Return the [x, y] coordinate for the center point of the cell that contains the specified text.  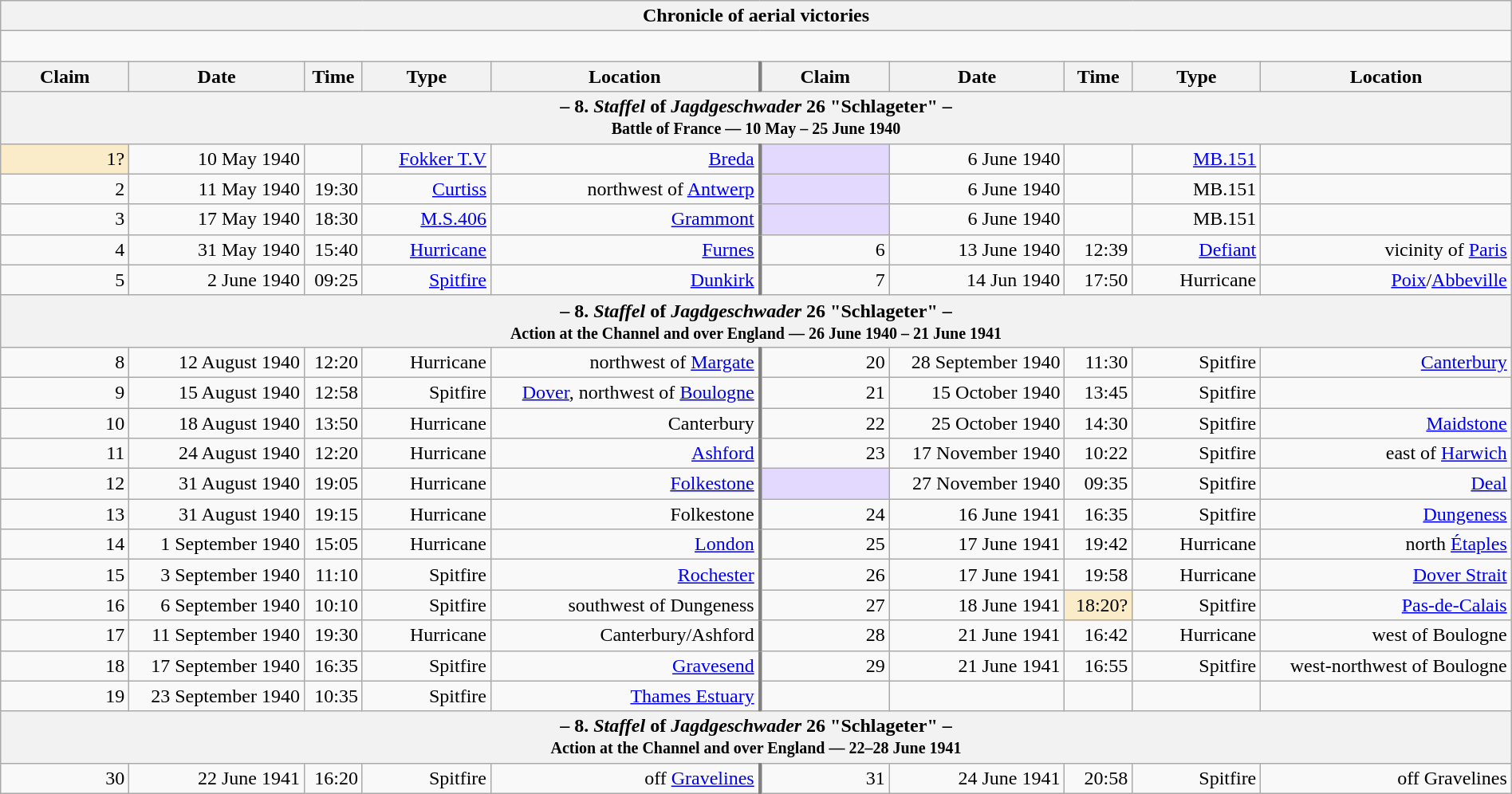
15:05 [333, 544]
19:42 [1099, 544]
8 [65, 362]
Dungeness [1386, 514]
vicinity of Paris [1386, 250]
Chronicle of aerial victories [756, 16]
– 8. Staffel of Jagdgeschwader 26 "Schlageter" –Action at the Channel and over England — 22–28 June 1941 [756, 737]
3 September 1940 [217, 575]
31 May 1940 [217, 250]
16:55 [1099, 666]
10:35 [333, 696]
20:58 [1099, 778]
14 [65, 544]
17:50 [1099, 280]
Fokker T.V [426, 159]
17 September 1940 [217, 666]
1 September 1940 [217, 544]
Dunkirk [625, 280]
Grammont [625, 219]
22 [825, 423]
17 November 1940 [977, 454]
28 [825, 635]
7 [825, 280]
15 [65, 575]
17 May 1940 [217, 219]
northwest of Margate [625, 362]
Ashford [625, 454]
18:30 [333, 219]
29 [825, 666]
21 [825, 392]
11 May 1940 [217, 189]
15 October 1940 [977, 392]
Curtiss [426, 189]
19:58 [1099, 575]
1? [65, 159]
15 August 1940 [217, 392]
30 [65, 778]
22 June 1941 [217, 778]
14:30 [1099, 423]
6 September 1940 [217, 605]
18 [65, 666]
16:42 [1099, 635]
18 June 1941 [977, 605]
3 [65, 219]
12 [65, 484]
4 [65, 250]
17 [65, 635]
north Étaples [1386, 544]
20 [825, 362]
11:30 [1099, 362]
09:35 [1099, 484]
Pas-de-Calais [1386, 605]
Gravesend [625, 666]
M.S.406 [426, 219]
28 September 1940 [977, 362]
Thames Estuary [625, 696]
Defiant [1196, 250]
10:10 [333, 605]
northwest of Antwerp [625, 189]
Dover Strait [1386, 575]
12:58 [333, 392]
27 [825, 605]
10 [65, 423]
10:22 [1099, 454]
27 November 1940 [977, 484]
London [625, 544]
Dover, northwest of Boulogne [625, 392]
5 [65, 280]
11 September 1940 [217, 635]
Breda [625, 159]
Furnes [625, 250]
16 [65, 605]
25 [825, 544]
9 [65, 392]
6 [825, 250]
west-northwest of Boulogne [1386, 666]
19:15 [333, 514]
09:25 [333, 280]
23 [825, 454]
14 Jun 1940 [977, 280]
19:05 [333, 484]
Canterbury/Ashford [625, 635]
31 [825, 778]
12:39 [1099, 250]
11:10 [333, 575]
13 June 1940 [977, 250]
24 [825, 514]
– 8. Staffel of Jagdgeschwader 26 "Schlageter" –Battle of France — 10 May – 25 June 1940 [756, 118]
19 [65, 696]
southwest of Dungeness [625, 605]
12 August 1940 [217, 362]
26 [825, 575]
Maidstone [1386, 423]
15:40 [333, 250]
13 [65, 514]
18 August 1940 [217, 423]
2 June 1940 [217, 280]
18:20? [1099, 605]
25 October 1940 [977, 423]
23 September 1940 [217, 696]
– 8. Staffel of Jagdgeschwader 26 "Schlageter" –Action at the Channel and over England — 26 June 1940 – 21 June 1941 [756, 320]
Deal [1386, 484]
10 May 1940 [217, 159]
Rochester [625, 575]
24 August 1940 [217, 454]
13:45 [1099, 392]
16 June 1941 [977, 514]
24 June 1941 [977, 778]
2 [65, 189]
13:50 [333, 423]
11 [65, 454]
16:20 [333, 778]
Poix/Abbeville [1386, 280]
east of Harwich [1386, 454]
west of Boulogne [1386, 635]
